Scan for the cell matching the given text and deliver its [x, y] coordinate at center. 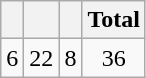
Total [114, 20]
22 [42, 58]
6 [12, 58]
36 [114, 58]
8 [70, 58]
